Scan for the cell matching the given text and deliver its (X, Y) coordinate at center. 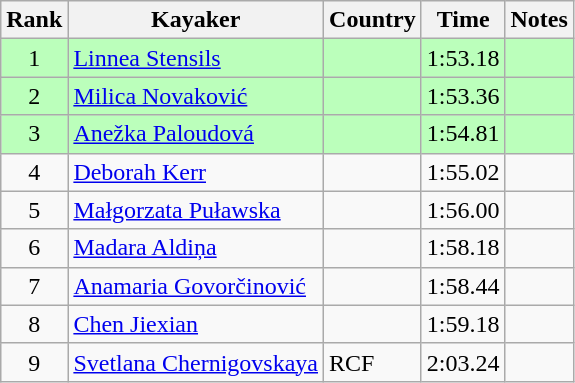
2:03.24 (463, 362)
4 (34, 172)
Małgorzata Puławska (196, 210)
1:53.36 (463, 96)
1:58.18 (463, 248)
Country (373, 20)
Anamaria Govorčinović (196, 286)
Kayaker (196, 20)
Time (463, 20)
Rank (34, 20)
Linnea Stensils (196, 58)
Chen Jiexian (196, 324)
Svetlana Chernigovskaya (196, 362)
1:53.18 (463, 58)
Milica Novaković (196, 96)
5 (34, 210)
1:58.44 (463, 286)
1:59.18 (463, 324)
RCF (373, 362)
Madara Aldiņa (196, 248)
Anežka Paloudová (196, 134)
7 (34, 286)
6 (34, 248)
Deborah Kerr (196, 172)
1:54.81 (463, 134)
9 (34, 362)
1:56.00 (463, 210)
1 (34, 58)
2 (34, 96)
3 (34, 134)
1:55.02 (463, 172)
8 (34, 324)
Notes (539, 20)
